Return the [X, Y] coordinate for the center point of the cell that contains the specified text.  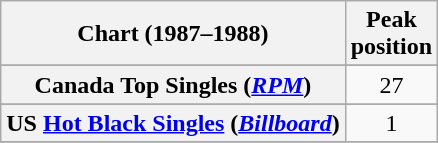
Chart (1987–1988) [173, 34]
1 [391, 123]
US Hot Black Singles (Billboard) [173, 123]
Peakposition [391, 34]
27 [391, 85]
Canada Top Singles (RPM) [173, 85]
